Return the (x, y) coordinate for the center point of the cell that contains the specified text.  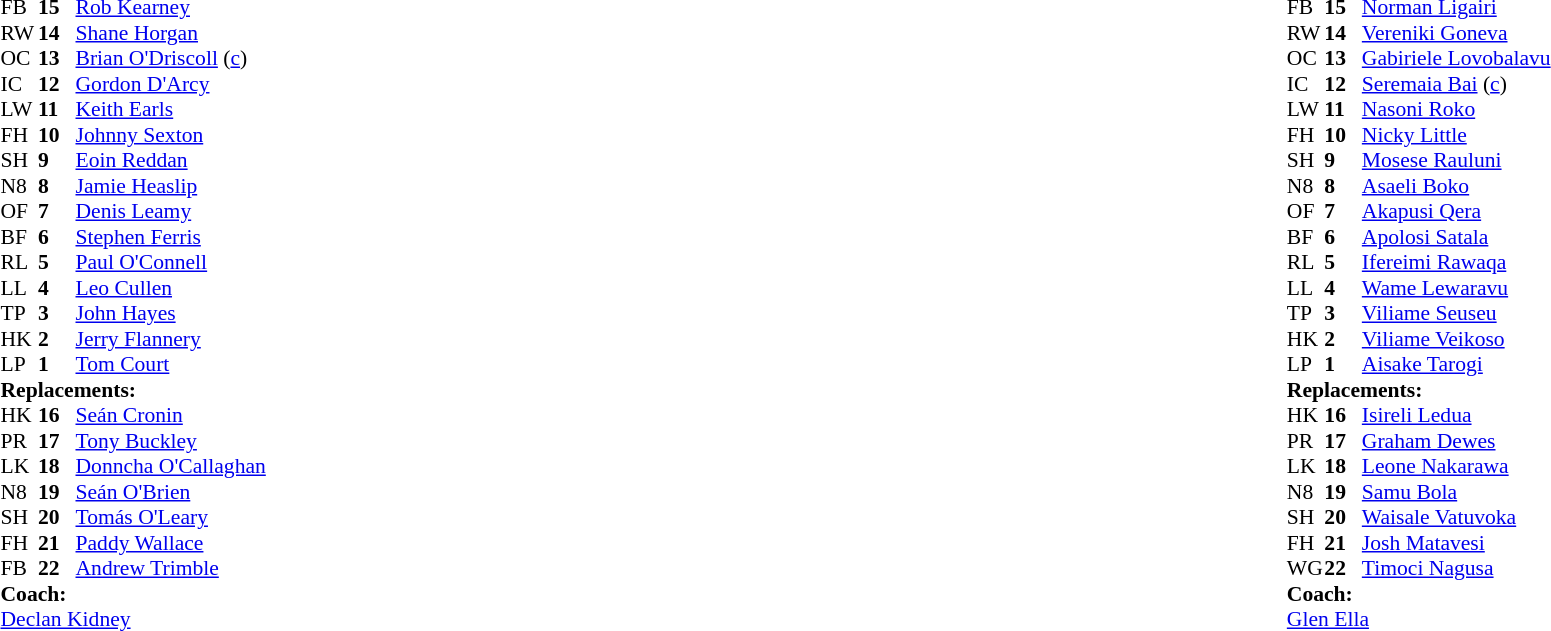
Seán Cronin (171, 415)
Brian O'Driscoll (c) (171, 59)
Johnny Sexton (171, 135)
Tomás O'Leary (171, 517)
Gordon D'Arcy (171, 84)
Tony Buckley (171, 441)
Wame Lewaravu (1456, 288)
Nasoni Roko (1456, 109)
Leo Cullen (171, 288)
Keith Earls (171, 109)
Seremaia Bai (c) (1456, 84)
Akapusi Qera (1456, 211)
Stephen Ferris (171, 237)
Paul O'Connell (171, 263)
Tom Court (171, 365)
Paddy Wallace (171, 543)
Isireli Ledua (1456, 415)
Mosese Rauluni (1456, 161)
WG (1306, 569)
Graham Dewes (1456, 441)
Donncha O'Callaghan (171, 467)
Viliame Seuseu (1456, 313)
Jamie Heaslip (171, 186)
Shane Horgan (171, 33)
Leone Nakarawa (1456, 467)
FB (19, 569)
Eoin Reddan (171, 161)
Jerry Flannery (171, 339)
Aisake Tarogi (1456, 365)
Asaeli Boko (1456, 186)
Viliame Veikoso (1456, 339)
Denis Leamy (171, 211)
Josh Matavesi (1456, 543)
Timoci Nagusa (1456, 569)
John Hayes (171, 313)
Andrew Trimble (171, 569)
Vereniki Goneva (1456, 33)
Apolosi Satala (1456, 237)
Ifereimi Rawaqa (1456, 263)
Gabiriele Lovobalavu (1456, 59)
Nicky Little (1456, 135)
Waisale Vatuvoka (1456, 517)
Seán O'Brien (171, 492)
Samu Bola (1456, 492)
